Determine the (X, Y) coordinate at the center of the cell enclosing the given text.  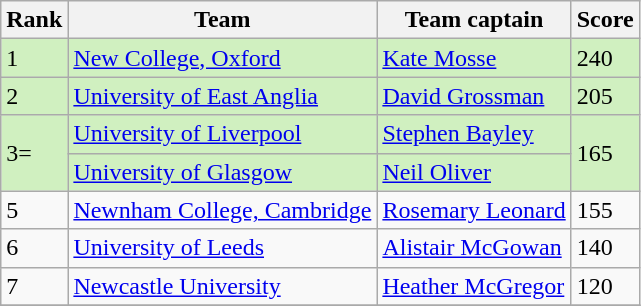
David Grossman (474, 96)
240 (605, 58)
205 (605, 96)
Newnham College, Cambridge (222, 210)
1 (34, 58)
University of Glasgow (222, 172)
University of Leeds (222, 248)
New College, Oxford (222, 58)
7 (34, 286)
2 (34, 96)
165 (605, 153)
Team captain (474, 20)
Heather McGregor (474, 286)
Team (222, 20)
Newcastle University (222, 286)
140 (605, 248)
University of Liverpool (222, 134)
Alistair McGowan (474, 248)
Neil Oliver (474, 172)
Score (605, 20)
5 (34, 210)
6 (34, 248)
120 (605, 286)
Kate Mosse (474, 58)
155 (605, 210)
Stephen Bayley (474, 134)
University of East Anglia (222, 96)
Rank (34, 20)
3= (34, 153)
Rosemary Leonard (474, 210)
